Search for the cell housing the specified text and yield its (X, Y) center coordinate. 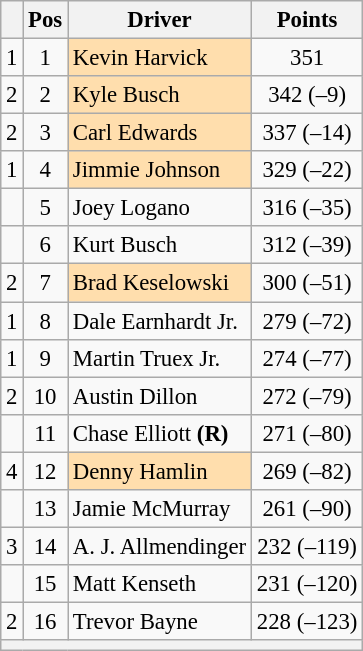
13 (46, 509)
A. J. Allmendinger (160, 546)
Matt Kenseth (160, 584)
Jamie McMurray (160, 509)
11 (46, 433)
337 (–14) (306, 133)
12 (46, 471)
232 (–119) (306, 546)
8 (46, 321)
Joey Logano (160, 208)
316 (–35) (306, 208)
Jimmie Johnson (160, 170)
14 (46, 546)
279 (–72) (306, 321)
Chase Elliott (R) (160, 433)
Dale Earnhardt Jr. (160, 321)
272 (–79) (306, 396)
Austin Dillon (160, 396)
342 (–9) (306, 95)
5 (46, 208)
312 (–39) (306, 245)
Kyle Busch (160, 95)
Points (306, 20)
6 (46, 245)
329 (–22) (306, 170)
231 (–120) (306, 584)
9 (46, 358)
Pos (46, 20)
Martin Truex Jr. (160, 358)
Trevor Bayne (160, 621)
269 (–82) (306, 471)
274 (–77) (306, 358)
7 (46, 283)
Kurt Busch (160, 245)
228 (–123) (306, 621)
351 (306, 58)
Kevin Harvick (160, 58)
261 (–90) (306, 509)
15 (46, 584)
Brad Keselowski (160, 283)
Carl Edwards (160, 133)
Denny Hamlin (160, 471)
Driver (160, 20)
16 (46, 621)
10 (46, 396)
271 (–80) (306, 433)
300 (–51) (306, 283)
